Extract the [X, Y] coordinate from the center of the cell holding the provided text.  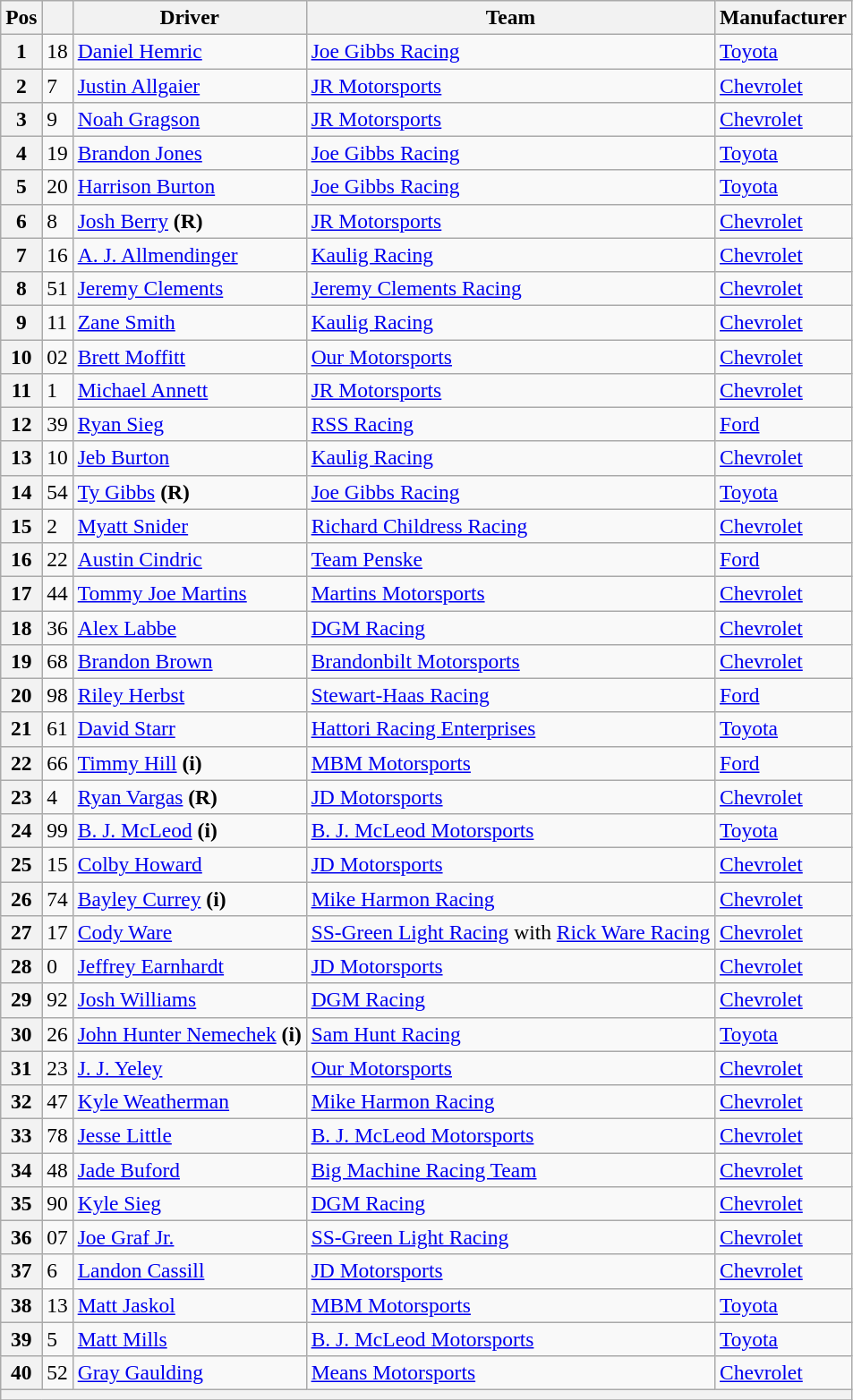
David Starr [190, 729]
Michael Annett [190, 390]
Means Motorsports [510, 1372]
Josh Williams [190, 1000]
Bayley Currey (i) [190, 898]
Big Machine Racing Team [510, 1169]
B. J. McLeod (i) [190, 830]
Harrison Burton [190, 187]
3 [21, 119]
51 [57, 288]
31 [21, 1068]
21 [21, 729]
Hattori Racing Enterprises [510, 729]
90 [57, 1203]
Stewart-Haas Racing [510, 695]
Matt Mills [190, 1339]
Jade Buford [190, 1169]
30 [21, 1034]
Team Penske [510, 559]
Pos [21, 17]
12 [21, 424]
Josh Berry (R) [190, 221]
Brett Moffitt [190, 356]
Cody Ware [190, 932]
02 [57, 356]
Brandonbilt Motorsports [510, 661]
Ty Gibbs (R) [190, 492]
Kyle Sieg [190, 1203]
Jeremy Clements Racing [510, 288]
Manufacturer [784, 17]
Jesse Little [190, 1135]
SS-Green Light Racing with Rick Ware Racing [510, 932]
Timmy Hill (i) [190, 763]
66 [57, 763]
Daniel Hemric [190, 51]
Team [510, 17]
J. J. Yeley [190, 1068]
35 [21, 1203]
SS-Green Light Racing [510, 1237]
27 [21, 932]
A. J. Allmendinger [190, 255]
Colby Howard [190, 864]
Sam Hunt Racing [510, 1034]
92 [57, 1000]
Driver [190, 17]
Jeb Burton [190, 458]
Alex Labbe [190, 627]
40 [21, 1372]
34 [21, 1169]
33 [21, 1135]
98 [57, 695]
Landon Cassill [190, 1271]
Myatt Snider [190, 526]
Zane Smith [190, 322]
24 [21, 830]
Ryan Vargas (R) [190, 797]
0 [57, 966]
28 [21, 966]
74 [57, 898]
Brandon Brown [190, 661]
14 [21, 492]
48 [57, 1169]
32 [21, 1101]
Noah Gragson [190, 119]
Matt Jaskol [190, 1305]
Ryan Sieg [190, 424]
25 [21, 864]
John Hunter Nemechek (i) [190, 1034]
Jeremy Clements [190, 288]
RSS Racing [510, 424]
Austin Cindric [190, 559]
54 [57, 492]
Riley Herbst [190, 695]
Richard Childress Racing [510, 526]
07 [57, 1237]
61 [57, 729]
Joe Graf Jr. [190, 1237]
44 [57, 593]
Jeffrey Earnhardt [190, 966]
Martins Motorsports [510, 593]
78 [57, 1135]
99 [57, 830]
68 [57, 661]
29 [21, 1000]
Gray Gaulding [190, 1372]
Brandon Jones [190, 153]
52 [57, 1372]
47 [57, 1101]
Kyle Weatherman [190, 1101]
Justin Allgaier [190, 85]
37 [21, 1271]
Tommy Joe Martins [190, 593]
38 [21, 1305]
